From the cell containing the given text, extract its center point as [X, Y] coordinate. 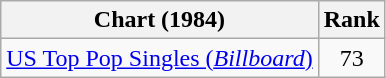
US Top Pop Singles (Billboard) [160, 58]
Chart (1984) [160, 20]
73 [352, 58]
Rank [352, 20]
